Return the [X, Y] coordinate for the center point of the cell that contains the specified text.  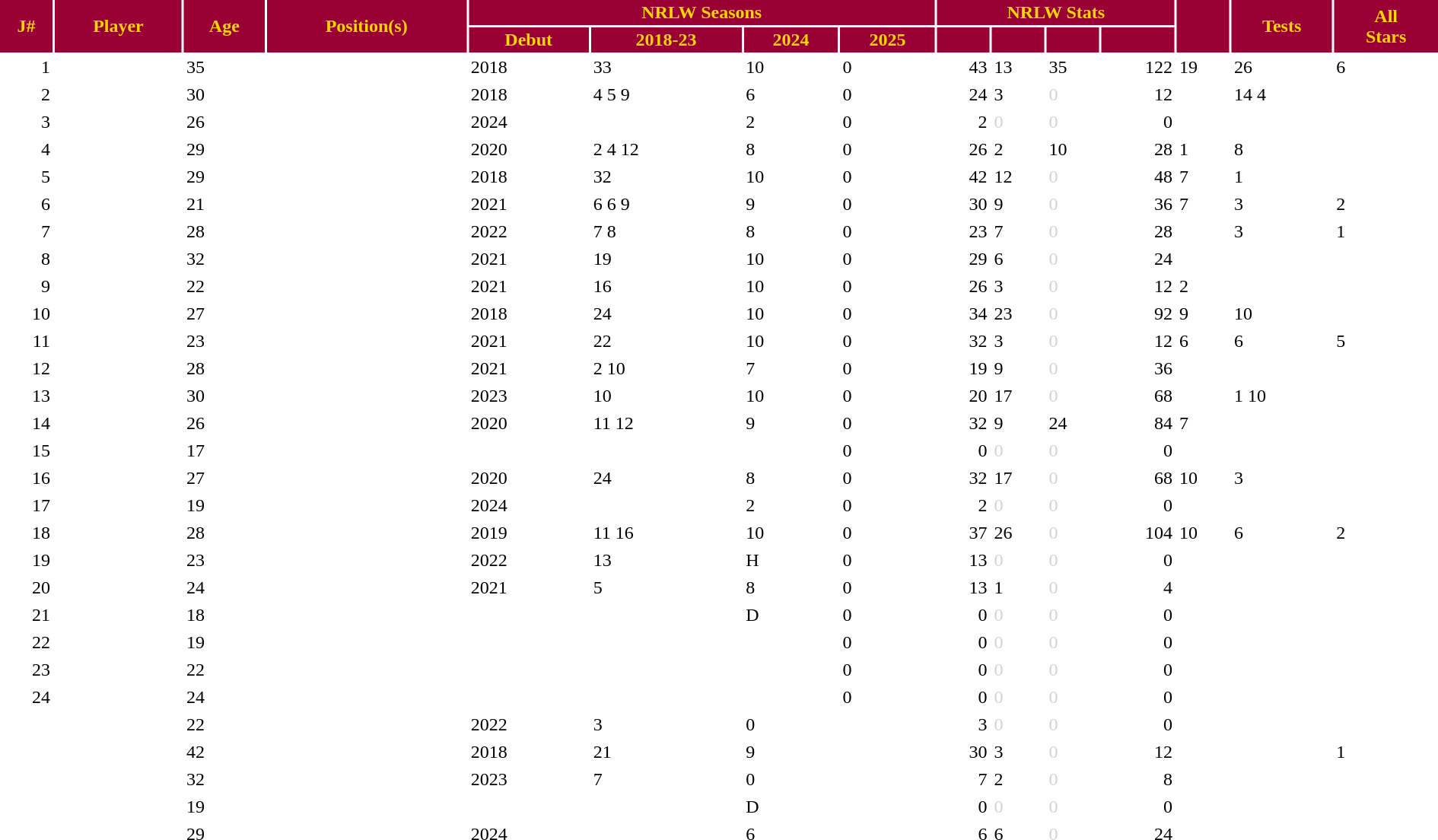
Debut [529, 40]
48 [1138, 177]
11 16 [667, 533]
2019 [529, 533]
2 10 [667, 368]
All Stars [1386, 26]
37 [963, 533]
Age [224, 26]
NRLW Stats [1056, 12]
H [791, 560]
122 [1138, 67]
84 [1138, 423]
14 [26, 423]
J# [26, 26]
11 12 [667, 423]
Player [119, 26]
4 5 9 [667, 94]
2018-23 [667, 40]
2025 [887, 40]
7 8 [667, 231]
11 [26, 341]
Tests [1281, 26]
14 4 [1281, 94]
104 [1138, 533]
6 6 9 [667, 204]
NRLW Seasons [702, 12]
33 [667, 67]
Position(s) [367, 26]
34 [963, 313]
1 10 [1281, 396]
92 [1138, 313]
43 [963, 67]
15 [26, 450]
2 4 12 [667, 149]
